Extract the [X, Y] coordinate from the center of the cell holding the provided text.  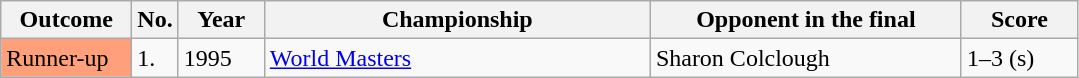
1995 [221, 58]
Score [1019, 20]
Championship [457, 20]
No. [155, 20]
Runner-up [66, 58]
1–3 (s) [1019, 58]
1. [155, 58]
World Masters [457, 58]
Outcome [66, 20]
Sharon Colclough [806, 58]
Opponent in the final [806, 20]
Year [221, 20]
